Determine the (X, Y) coordinate at the center of the cell enclosing the given text.  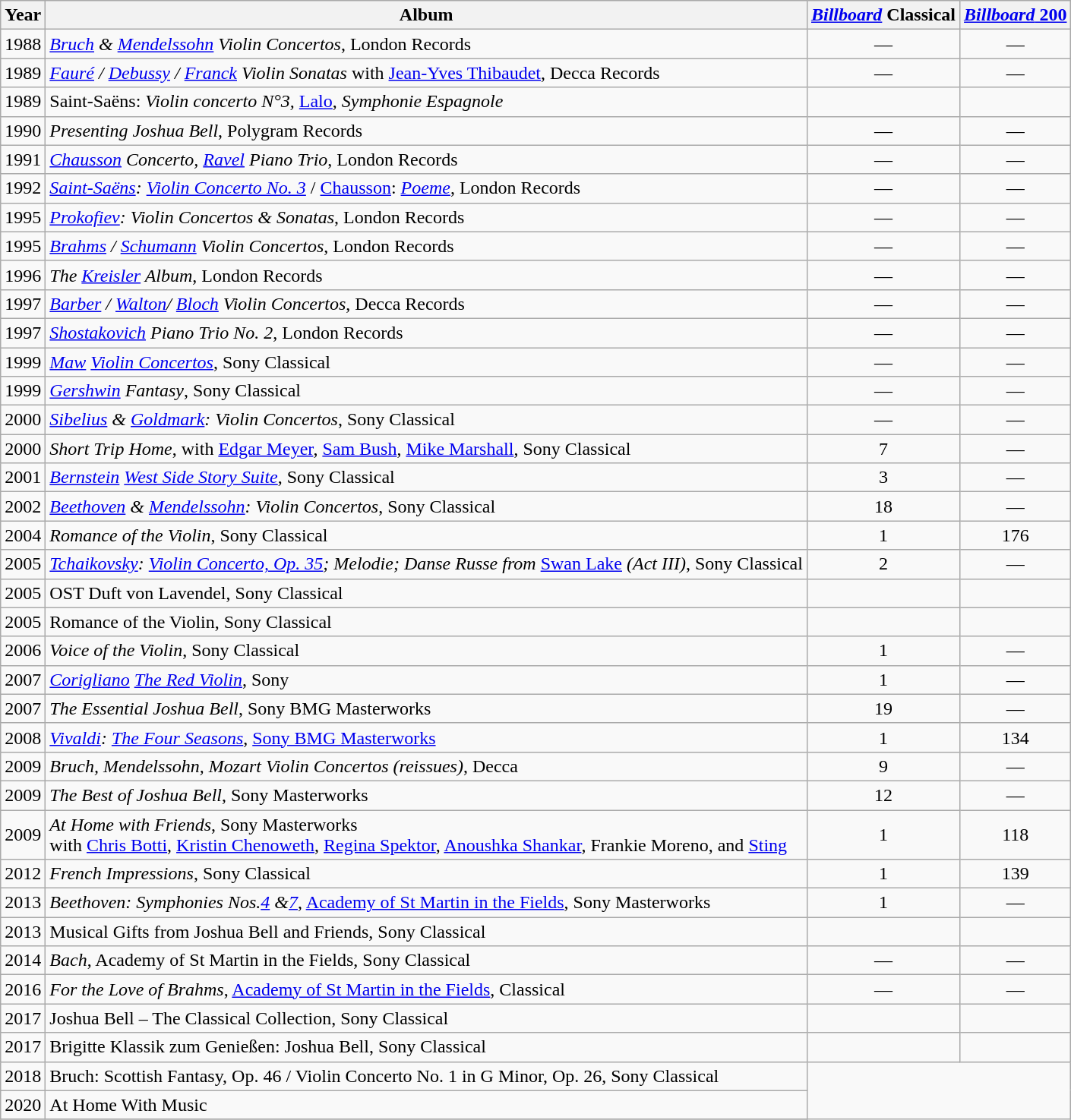
Saint-Saëns: Violin Concerto No. 3 / Chausson: Poeme, London Records (427, 188)
Fauré / Debussy / Franck Violin Sonatas with Jean-Yves Thibaudet, Decca Records (427, 73)
176 (1016, 535)
Barber / Walton/ Bloch Violin Concertos, Decca Records (427, 304)
2 (883, 564)
2012 (23, 874)
2001 (23, 478)
Bruch & Mendelssohn Violin Concertos, London Records (427, 44)
2014 (23, 961)
Gershwin Fantasy, Sony Classical (427, 391)
Presenting Joshua Bell, Polygram Records (427, 131)
Tchaikovsky: Violin Concerto, Op. 35; Melodie; Danse Russe from Swan Lake (Act III), Sony Classical (427, 564)
2020 (23, 1105)
2002 (23, 506)
1992 (23, 188)
Billboard Classical (883, 15)
Bach, Academy of St Martin in the Fields, Sony Classical (427, 961)
Saint-Saëns: Violin concerto N°3, Lalo, Symphonie Espagnole (427, 102)
Prokofiev: Violin Concertos & Sonatas, London Records (427, 217)
12 (883, 795)
2016 (23, 989)
Bruch, Mendelssohn, Mozart Violin Concertos (reissues), Decca (427, 766)
134 (1016, 737)
1996 (23, 275)
At Home With Music (427, 1105)
Beethoven & Mendelssohn: Violin Concertos, Sony Classical (427, 506)
19 (883, 708)
OST Duft von Lavendel, Sony Classical (427, 593)
2004 (23, 535)
Bruch: Scottish Fantasy, Op. 46 / Violin Concerto No. 1 in G Minor, Op. 26, Sony Classical (427, 1076)
The Essential Joshua Bell, Sony BMG Masterworks (427, 708)
1990 (23, 131)
The Kreisler Album, London Records (427, 275)
Joshua Bell – The Classical Collection, Sony Classical (427, 1018)
2018 (23, 1076)
18 (883, 506)
Year (23, 15)
1988 (23, 44)
139 (1016, 874)
French Impressions, Sony Classical (427, 874)
Billboard 200 (1016, 15)
Brigitte Klassik zum Genießen: Joshua Bell, Sony Classical (427, 1047)
Voice of the Violin, Sony Classical (427, 651)
3 (883, 478)
1991 (23, 159)
2006 (23, 651)
Beethoven: Symphonies Nos.4 &7, Academy of St Martin in the Fields, Sony Masterworks (427, 903)
Shostakovich Piano Trio No. 2, London Records (427, 333)
At Home with Friends, Sony Masterworkswith Chris Botti, Kristin Chenoweth, Regina Spektor, Anoushka Shankar, Frankie Moreno, and Sting (427, 834)
Short Trip Home, with Edgar Meyer, Sam Bush, Mike Marshall, Sony Classical (427, 449)
Corigliano The Red Violin, Sony (427, 680)
7 (883, 449)
9 (883, 766)
2008 (23, 737)
Vivaldi: The Four Seasons, Sony BMG Masterworks (427, 737)
For the Love of Brahms, Academy of St Martin in the Fields, Classical (427, 989)
Sibelius & Goldmark: Violin Concertos, Sony Classical (427, 420)
The Best of Joshua Bell, Sony Masterworks (427, 795)
Musical Gifts from Joshua Bell and Friends, Sony Classical (427, 932)
Brahms / Schumann Violin Concertos, London Records (427, 246)
Maw Violin Concertos, Sony Classical (427, 362)
Bernstein West Side Story Suite, Sony Classical (427, 478)
Chausson Concerto, Ravel Piano Trio, London Records (427, 159)
118 (1016, 834)
Album (427, 15)
